Scan for the cell matching the given text and deliver its (X, Y) coordinate at center. 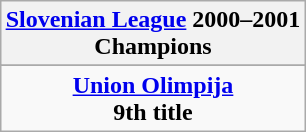
Slovenian League 2000–2001Champions (153, 34)
Union Olimpija9th title (153, 98)
